Return (x, y) of the center of cell containing provided text 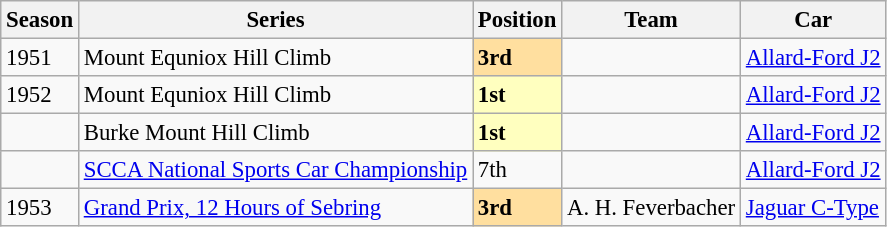
Jaguar C-Type (812, 208)
1951 (40, 58)
Burke Mount Hill Climb (275, 133)
Grand Prix, 12 Hours of Sebring (275, 208)
Team (652, 20)
1952 (40, 95)
Position (518, 20)
Series (275, 20)
A. H. Feverbacher (652, 208)
Car (812, 20)
Season (40, 20)
SCCA National Sports Car Championship (275, 170)
1953 (40, 208)
7th (518, 170)
